Scan for the cell matching the given text and deliver its [x, y] coordinate at center. 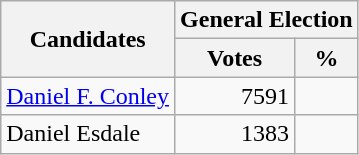
Daniel F. Conley [88, 96]
Candidates [88, 39]
% [327, 58]
7591 [235, 96]
Votes [235, 58]
General Election [267, 20]
Daniel Esdale [88, 134]
1383 [235, 134]
